Find where the given text appears and provide that cell's center as (X, Y) coordinate. 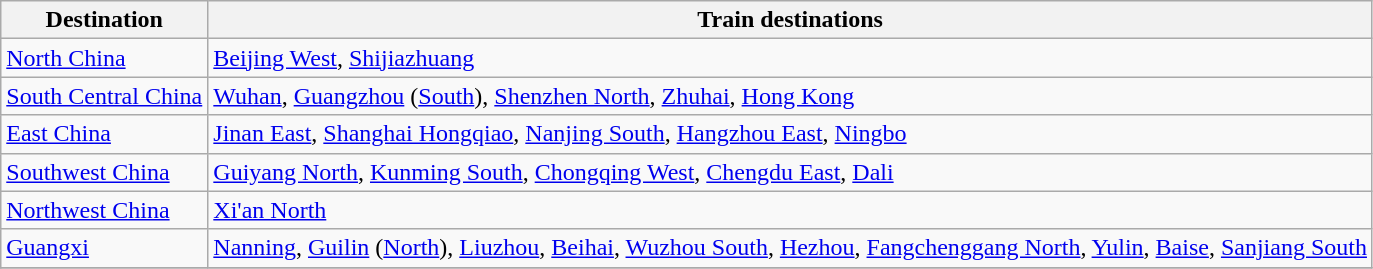
Train destinations (790, 20)
Northwest China (104, 210)
Guangxi (104, 248)
Southwest China (104, 172)
North China (104, 58)
Nanning, Guilin (North), Liuzhou, Beihai, Wuzhou South, Hezhou, Fangchenggang North, Yulin, Baise, Sanjiang South (790, 248)
Guiyang North, Kunming South, Chongqing West, Chengdu East, Dali (790, 172)
Destination (104, 20)
East China (104, 134)
Jinan East, Shanghai Hongqiao, Nanjing South, Hangzhou East, Ningbo (790, 134)
Wuhan, Guangzhou (South), Shenzhen North, Zhuhai, Hong Kong (790, 96)
Xi'an North (790, 210)
Beijing West, Shijiazhuang (790, 58)
South Central China (104, 96)
